Scan for the cell matching the given text and deliver its [X, Y] coordinate at center. 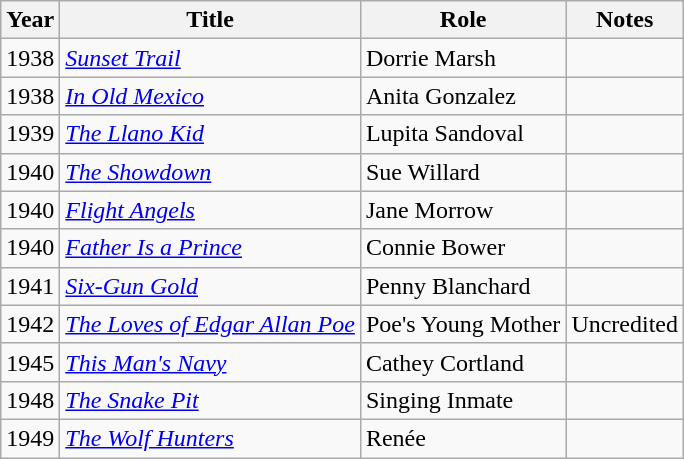
1939 [30, 134]
1942 [30, 324]
Sunset Trail [210, 58]
Flight Angels [210, 210]
The Wolf Hunters [210, 438]
Connie Bower [462, 248]
This Man's Navy [210, 362]
1948 [30, 400]
Six-Gun Gold [210, 286]
Year [30, 20]
1945 [30, 362]
Cathey Cortland [462, 362]
The Showdown [210, 172]
Uncredited [625, 324]
Father Is a Prince [210, 248]
Dorrie Marsh [462, 58]
Singing Inmate [462, 400]
Jane Morrow [462, 210]
Penny Blanchard [462, 286]
Poe's Young Mother [462, 324]
1941 [30, 286]
The Llano Kid [210, 134]
Title [210, 20]
The Loves of Edgar Allan Poe [210, 324]
1949 [30, 438]
In Old Mexico [210, 96]
Lupita Sandoval [462, 134]
Notes [625, 20]
Role [462, 20]
Anita Gonzalez [462, 96]
Renée [462, 438]
Sue Willard [462, 172]
The Snake Pit [210, 400]
